Find where the given text appears and provide that cell's center as (X, Y) coordinate. 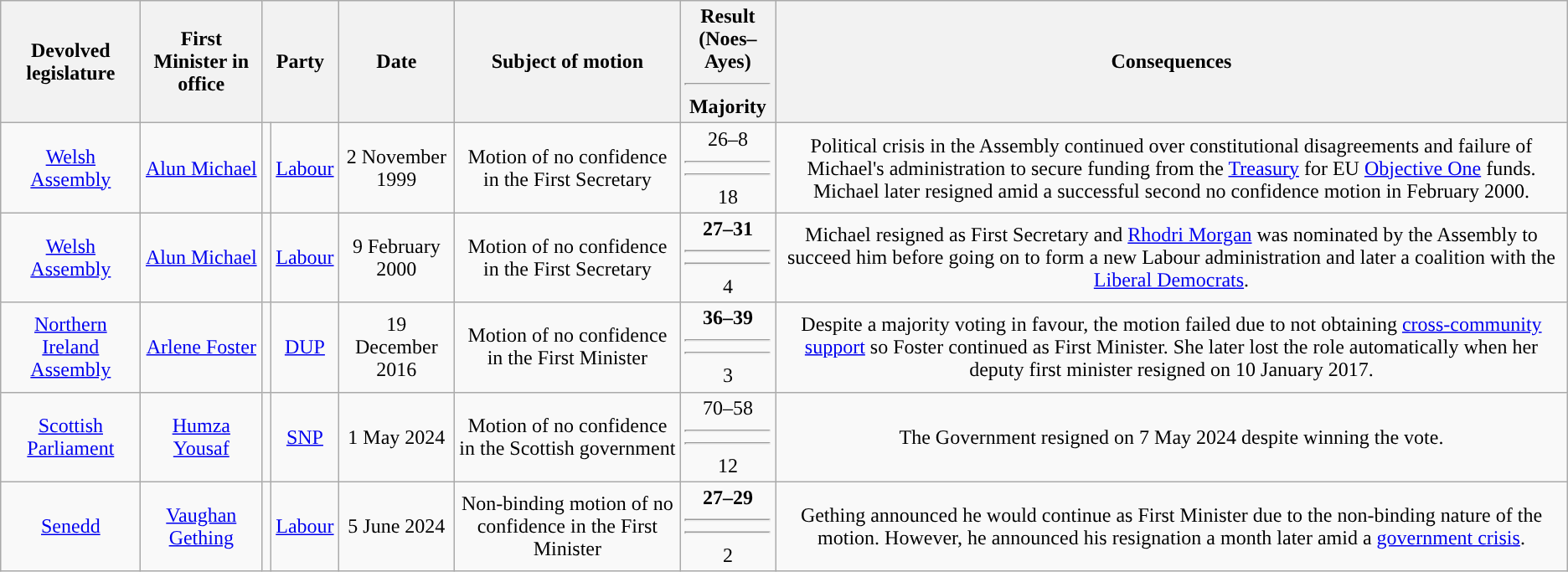
Humza Yousaf (201, 437)
Senedd (70, 526)
27–314 (728, 258)
The Government resigned on 7 May 2024 despite winning the vote. (1172, 437)
Arlene Foster (201, 347)
Vaughan Gething (201, 526)
9 February 2000 (397, 258)
Consequences (1172, 62)
Motion of no confidence in the First Minister (568, 347)
First Minister in office (201, 62)
27–292 (728, 526)
Party (300, 62)
Devolved legislature (70, 62)
SNP (305, 437)
36–393 (728, 347)
19 December 2016 (397, 347)
Motion of no confidence in the Scottish government (568, 437)
Date (397, 62)
DUP (305, 347)
Northern Ireland Assembly (70, 347)
2 November 1999 (397, 167)
26–818 (728, 167)
5 June 2024 (397, 526)
Non-binding motion of no confidence in the First Minister (568, 526)
70–5812 (728, 437)
Subject of motion (568, 62)
Result (Noes–Ayes)Majority (728, 62)
1 May 2024 (397, 437)
Scottish Parliament (70, 437)
